Identify which cell holds the provided text, then report its [x, y] central coordinate. 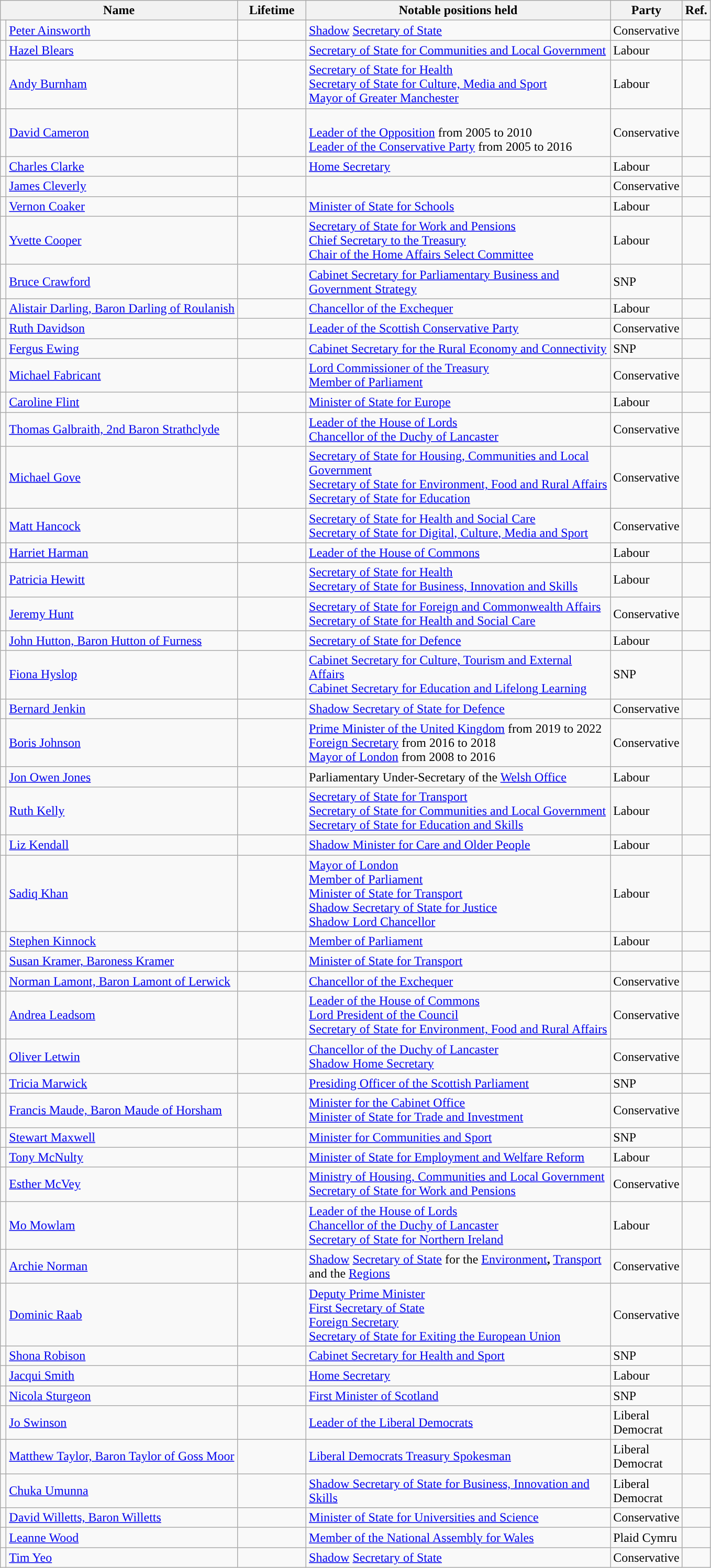
Norman Lamont, Baron Lamont of Lerwick [122, 981]
Bernard Jenkin [122, 709]
Oliver Letwin [122, 1056]
Hazel Blears [122, 50]
Tricia Marwick [122, 1083]
Ruth Davidson [122, 328]
David Cameron [122, 132]
Matthew Taylor, Baron Taylor of Goss Moor [122, 1457]
Shadow Secretary of State for Business, Innovation and Skills [459, 1491]
Matt Hancock [122, 525]
Deputy Prime MinisterFirst Secretary of StateForeign SecretarySecretary of State for Exiting the European Union [459, 1315]
Patricia Hewitt [122, 580]
Secretary of State for Foreign and Commonwealth AffairsSecretary of State for Health and Social Care [459, 613]
Chuka Umunna [122, 1491]
Leanne Wood [122, 1538]
Tony McNulty [122, 1157]
Cabinet Secretary for Health and Sport [459, 1356]
Secretary of State for Health and Social CareSecretary of State for Digital, Culture, Media and Sport [459, 525]
Plaid Cymru [647, 1538]
Name [119, 10]
Leader of the House of LordsChancellor of the Duchy of LancasterSecretary of State for Northern Ireland [459, 1225]
Ministry of Housing, Communities and Local GovernmentSecretary of State for Work and Pensions [459, 1184]
Chancellor of the Duchy of LancasterShadow Home Secretary [459, 1056]
Jeremy Hunt [122, 613]
Dominic Raab [122, 1315]
Minister for the Cabinet OfficeMinister of State for Trade and Investment [459, 1111]
Minister for Communities and Sport [459, 1137]
Susan Kramer, Baroness Kramer [122, 961]
Presiding Officer of the Scottish Parliament [459, 1083]
Lifetime [271, 10]
Leader of the Liberal Democrats [459, 1423]
Caroline Flint [122, 402]
Andy Burnham [122, 84]
Shadow Secretary of State for the Environment, Transport and the Regions [459, 1267]
Leader of the House of Commons [459, 553]
John Hutton, Baron Hutton of Furness [122, 641]
Minister of State for Schools [459, 206]
Andrea Leadsom [122, 1015]
Stephen Kinnock [122, 942]
First Minister of Scotland [459, 1396]
Esther McVey [122, 1184]
Jacqui Smith [122, 1375]
Thomas Galbraith, 2nd Baron Strathclyde [122, 429]
Nicola Sturgeon [122, 1396]
Secretary of State for Work and PensionsChief Secretary to the TreasuryChair of the Home Affairs Select Committee [459, 240]
Secretary of State for HealthSecretary of State for Business, Innovation and Skills [459, 580]
Michael Fabricant [122, 376]
Peter Ainsworth [122, 30]
Francis Maude, Baron Maude of Horsham [122, 1111]
Fiona Hyslop [122, 675]
Boris Johnson [122, 743]
Jon Owen Jones [122, 777]
David Willetts, Baron Willetts [122, 1518]
Stewart Maxwell [122, 1137]
Leader of the House of LordsChancellor of the Duchy of Lancaster [459, 429]
Secretary of State for Communities and Local Government [459, 50]
Member of Parliament [459, 942]
Bruce Crawford [122, 282]
Prime Minister of the United Kingdom from 2019 to 2022Foreign Secretary from 2016 to 2018Mayor of London from 2008 to 2016 [459, 743]
Liz Kendall [122, 845]
Secretary of State for Defence [459, 641]
Cabinet Secretary for Parliamentary Business and Government Strategy [459, 282]
Fergus Ewing [122, 348]
Liberal Democrats Treasury Spokesman [459, 1457]
Minister of State for Universities and Science [459, 1518]
Parliamentary Under-Secretary of the Welsh Office [459, 777]
Sadiq Khan [122, 893]
Tim Yeo [122, 1558]
Secretary of State for TransportSecretary of State for Communities and Local GovernmentSecretary of State for Education and Skills [459, 811]
Shadow Secretary of State for Defence [459, 709]
Ref. [696, 10]
Ruth Kelly [122, 811]
James Cleverly [122, 186]
Charles Clarke [122, 166]
Minister of State for Europe [459, 402]
Lord Commissioner of the Treasury Member of Parliament [459, 376]
Notable positions held [459, 10]
Leader of the House of CommonsLord President of the CouncilSecretary of State for Environment, Food and Rural Affairs [459, 1015]
Leader of the Opposition from 2005 to 2010Leader of the Conservative Party from 2005 to 2016 [459, 132]
Harriet Harman [122, 553]
Shona Robison [122, 1356]
Jo Swinson [122, 1423]
Mayor of LondonMember of ParliamentMinister of State for TransportShadow Secretary of State for JusticeShadow Lord Chancellor [459, 893]
Shadow Minister for Care and Older People [459, 845]
Cabinet Secretary for Culture, Tourism and External AffairsCabinet Secretary for Education and Lifelong Learning [459, 675]
Leader of the Scottish Conservative Party [459, 328]
Member of the National Assembly for Wales [459, 1538]
Yvette Cooper [122, 240]
Party [647, 10]
Vernon Coaker [122, 206]
Secretary of State for HealthSecretary of State for Culture, Media and SportMayor of Greater Manchester [459, 84]
Alistair Darling, Baron Darling of Roulanish [122, 308]
Mo Mowlam [122, 1225]
Minister of State for Transport [459, 961]
Cabinet Secretary for the Rural Economy and Connectivity [459, 348]
Minister of State for Employment and Welfare Reform [459, 1157]
Michael Gove [122, 477]
Archie Norman [122, 1267]
